Provide the (x, y) coordinate of the cell's center where the given text is located.  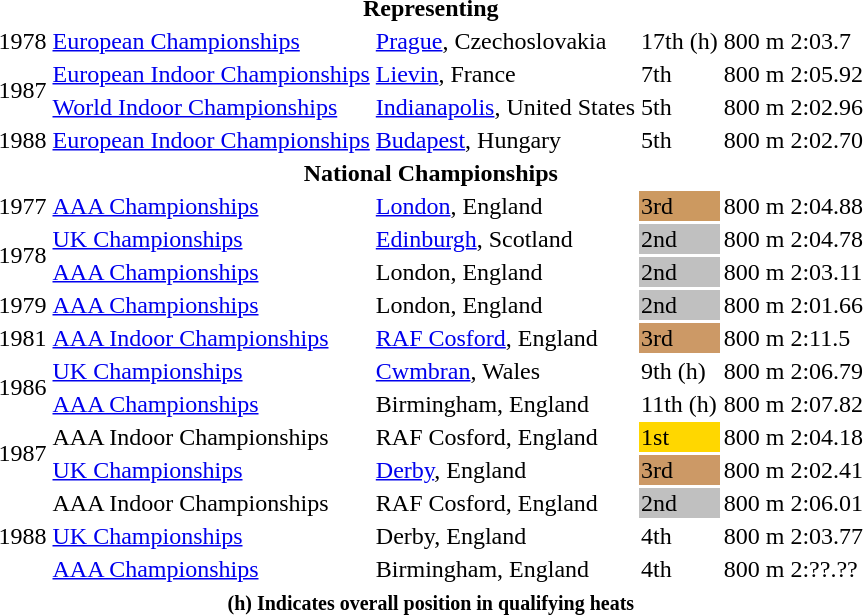
Cwmbran, Wales (505, 371)
1st (680, 437)
European Championships (211, 41)
Lievin, France (505, 74)
Budapest, Hungary (505, 140)
9th (h) (680, 371)
Indianapolis, United States (505, 107)
7th (680, 74)
Edinburgh, Scotland (505, 239)
World Indoor Championships (211, 107)
17th (h) (680, 41)
11th (h) (680, 404)
Prague, Czechoslovakia (505, 41)
